Locate the cell with the specified text and output its (X, Y) center coordinate. 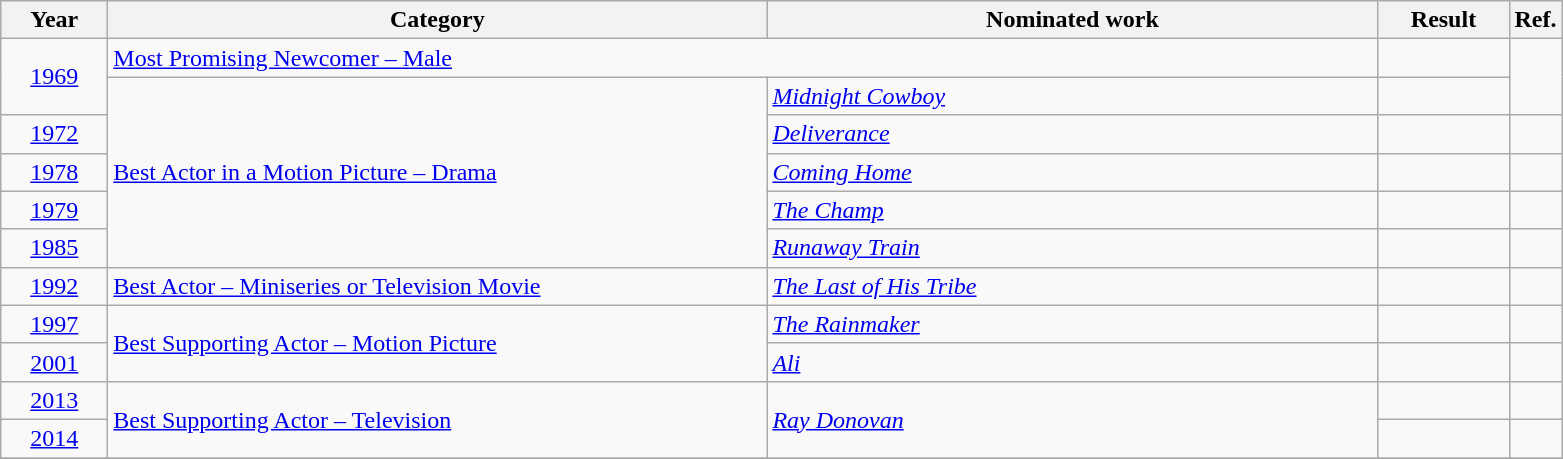
1978 (54, 172)
1992 (54, 286)
Ray Donovan (1072, 419)
Result (1444, 20)
Best Supporting Actor – Television (438, 419)
1969 (54, 77)
Ref. (1536, 20)
The Rainmaker (1072, 324)
Year (54, 20)
The Last of His Tribe (1072, 286)
Best Supporting Actor – Motion Picture (438, 343)
2014 (54, 438)
1979 (54, 210)
The Champ (1072, 210)
2001 (54, 362)
Coming Home (1072, 172)
Midnight Cowboy (1072, 96)
Best Actor in a Motion Picture – Drama (438, 172)
Deliverance (1072, 134)
Ali (1072, 362)
1972 (54, 134)
Most Promising Newcomer – Male (743, 58)
1985 (54, 248)
Nominated work (1072, 20)
Runaway Train (1072, 248)
1997 (54, 324)
Category (438, 20)
Best Actor – Miniseries or Television Movie (438, 286)
2013 (54, 400)
